Provide the (x, y) coordinate of the cell's center where the given text is located.  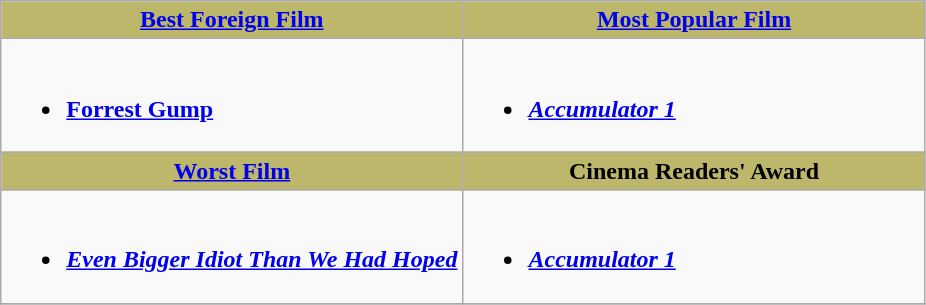
Cinema Readers' Award (694, 171)
Even Bigger Idiot Than We Had Hoped (232, 246)
Best Foreign Film (232, 20)
Worst Film (232, 171)
Most Popular Film (694, 20)
Forrest Gump (232, 96)
